Extract the [X, Y] coordinate from the center of the cell holding the provided text.  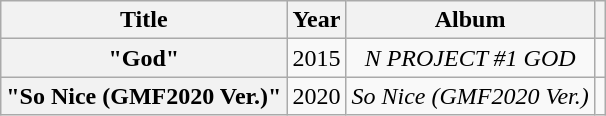
Title [144, 20]
"God" [144, 58]
"So Nice (GMF2020 Ver.)" [144, 96]
2020 [316, 96]
2015 [316, 58]
Year [316, 20]
So Nice (GMF2020 Ver.) [470, 96]
Album [470, 20]
N PROJECT #1 GOD [470, 58]
